Return (x, y) of the center of cell containing provided text 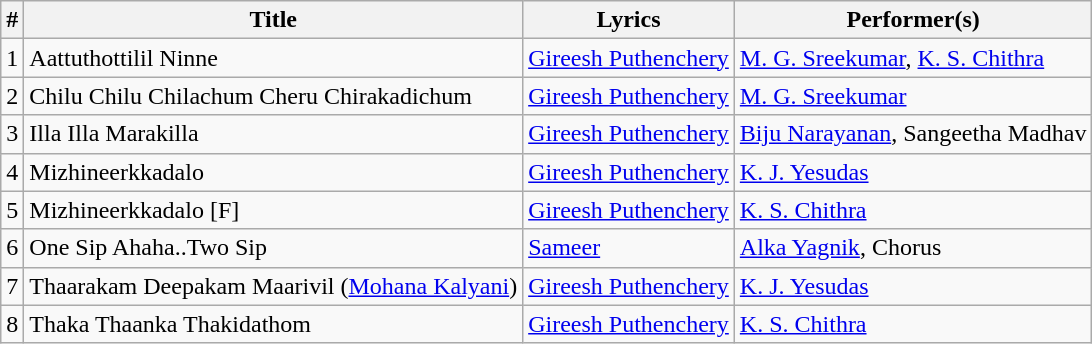
Chilu Chilu Chilachum Cheru Chirakadichum (274, 96)
2 (12, 96)
M. G. Sreekumar (913, 96)
6 (12, 248)
Performer(s) (913, 20)
Title (274, 20)
7 (12, 286)
Lyrics (629, 20)
1 (12, 58)
Sameer (629, 248)
5 (12, 210)
One Sip Ahaha..Two Sip (274, 248)
Biju Narayanan, Sangeetha Madhav (913, 134)
4 (12, 172)
Alka Yagnik, Chorus (913, 248)
# (12, 20)
Thaarakam Deepakam Maarivil (Mohana Kalyani) (274, 286)
Illa Illa Marakilla (274, 134)
Mizhineerkkadalo [F] (274, 210)
8 (12, 324)
3 (12, 134)
Aattuthottilil Ninne (274, 58)
Mizhineerkkadalo (274, 172)
Thaka Thaanka Thakidathom (274, 324)
M. G. Sreekumar, K. S. Chithra (913, 58)
